Extract the (x, y) coordinate from the center of the cell holding the provided text.  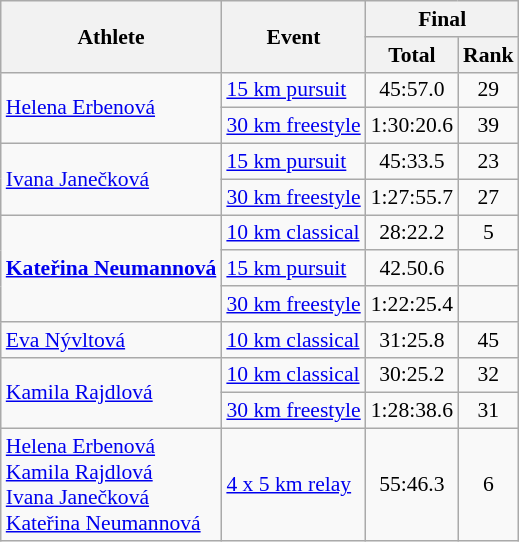
Helena ErbenováKamila RajdlováIvana JanečkováKateřina Neumannová (112, 485)
45:33.5 (412, 162)
27 (488, 197)
1:27:55.7 (412, 197)
39 (488, 126)
Final (442, 19)
Ivana Janečková (112, 180)
55:46.3 (412, 485)
Athlete (112, 36)
Event (293, 36)
Kateřina Neumannová (112, 268)
31 (488, 411)
45:57.0 (412, 90)
4 x 5 km relay (293, 485)
Kamila Rajdlová (112, 392)
1:30:20.6 (412, 126)
23 (488, 162)
Total (412, 55)
5 (488, 233)
28:22.2 (412, 233)
6 (488, 485)
Eva Nývltová (112, 340)
1:22:25.4 (412, 304)
32 (488, 375)
Rank (488, 55)
45 (488, 340)
31:25.8 (412, 340)
Helena Erbenová (112, 108)
30:25.2 (412, 375)
42.50.6 (412, 269)
29 (488, 90)
1:28:38.6 (412, 411)
